Determine the (x, y) coordinate at the center of the cell enclosing the given text.  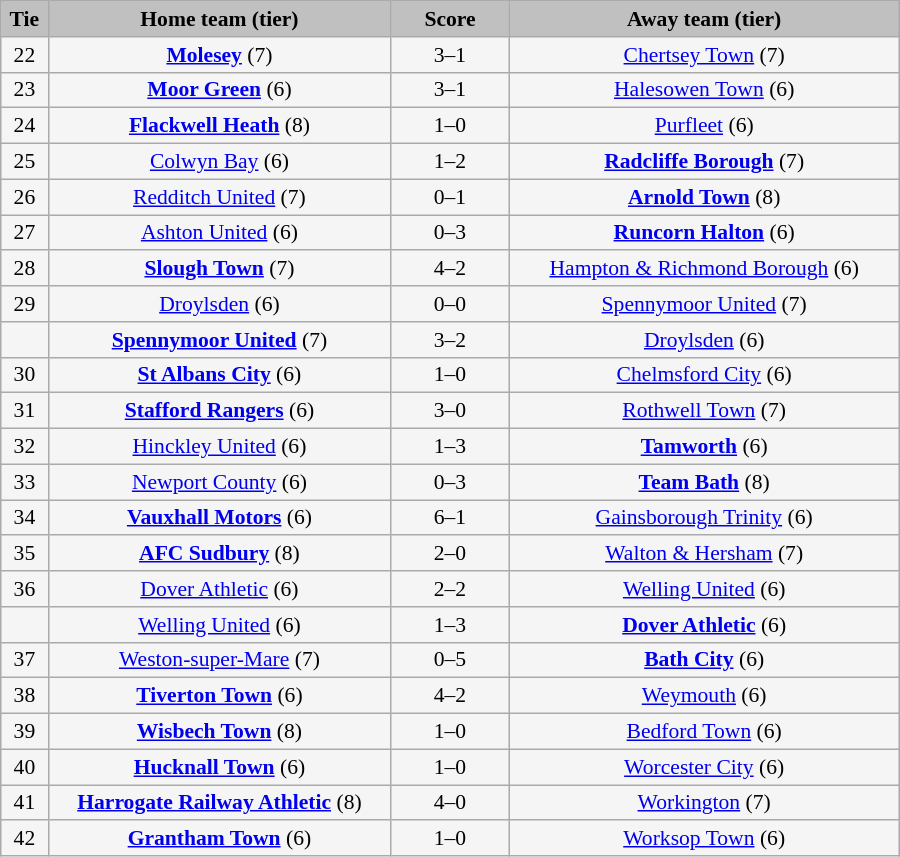
Slough Town (7) (220, 269)
34 (24, 518)
Runcorn Halton (6) (704, 233)
Moor Green (6) (220, 90)
Newport County (6) (220, 482)
2–2 (450, 589)
27 (24, 233)
Team Bath (8) (704, 482)
38 (24, 696)
41 (24, 803)
2–0 (450, 554)
Halesowen Town (6) (704, 90)
Hucknall Town (6) (220, 767)
Home team (tier) (220, 19)
Harrogate Railway Athletic (8) (220, 803)
42 (24, 839)
30 (24, 375)
6–1 (450, 518)
Tiverton Town (6) (220, 696)
26 (24, 197)
Workington (7) (704, 803)
Chelmsford City (6) (704, 375)
40 (24, 767)
Score (450, 19)
Gainsborough Trinity (6) (704, 518)
Flackwell Heath (8) (220, 126)
Stafford Rangers (6) (220, 411)
Tamworth (6) (704, 447)
3–2 (450, 340)
Walton & Hersham (7) (704, 554)
Molesey (7) (220, 55)
Away team (tier) (704, 19)
31 (24, 411)
Tie (24, 19)
Bedford Town (6) (704, 732)
Hinckley United (6) (220, 447)
AFC Sudbury (8) (220, 554)
29 (24, 304)
Weston-super-Mare (7) (220, 660)
Wisbech Town (8) (220, 732)
23 (24, 90)
Bath City (6) (704, 660)
33 (24, 482)
35 (24, 554)
28 (24, 269)
4–0 (450, 803)
24 (24, 126)
3–0 (450, 411)
Redditch United (7) (220, 197)
1–2 (450, 162)
Hampton & Richmond Borough (6) (704, 269)
Grantham Town (6) (220, 839)
Worcester City (6) (704, 767)
Worksop Town (6) (704, 839)
0–0 (450, 304)
Arnold Town (8) (704, 197)
Radcliffe Borough (7) (704, 162)
Purfleet (6) (704, 126)
Chertsey Town (7) (704, 55)
St Albans City (6) (220, 375)
37 (24, 660)
36 (24, 589)
25 (24, 162)
32 (24, 447)
22 (24, 55)
Rothwell Town (7) (704, 411)
39 (24, 732)
Colwyn Bay (6) (220, 162)
Weymouth (6) (704, 696)
0–1 (450, 197)
Ashton United (6) (220, 233)
Vauxhall Motors (6) (220, 518)
0–5 (450, 660)
